Identify which cell holds the provided text, then report its [x, y] central coordinate. 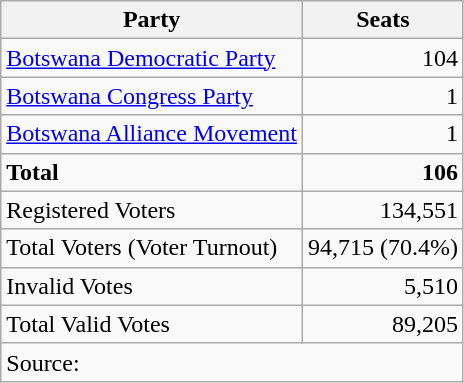
104 [382, 58]
Invalid Votes [152, 286]
Botswana Alliance Movement [152, 134]
Botswana Congress Party [152, 96]
Seats [382, 20]
Total [152, 172]
134,551 [382, 210]
Total Valid Votes [152, 324]
Registered Voters [152, 210]
Total Voters (Voter Turnout) [152, 248]
89,205 [382, 324]
5,510 [382, 286]
106 [382, 172]
Source: [232, 362]
Party [152, 20]
Botswana Democratic Party [152, 58]
94,715 (70.4%) [382, 248]
